Locate the cell with the specified text and output its [x, y] center coordinate. 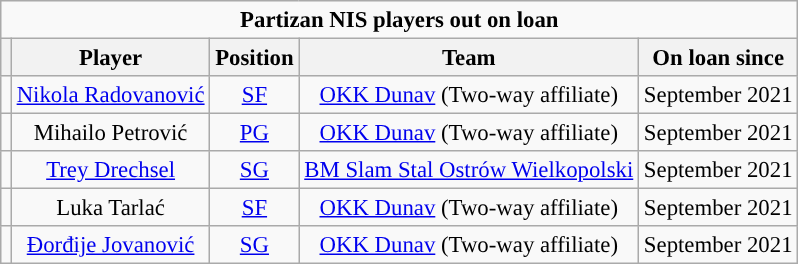
Đorđije Jovanović [110, 245]
Luka Tarlać [110, 208]
Partizan NIS players out on loan [400, 20]
Nikola Radovanović [110, 95]
Mihailo Petrović [110, 133]
BM Slam Stal Ostrów Wielkopolski [469, 170]
On loan since [718, 58]
Player [110, 58]
Trey Drechsel [110, 170]
Position [254, 58]
PG [254, 133]
Team [469, 58]
